Identify which cell holds the provided text, then report its (x, y) central coordinate. 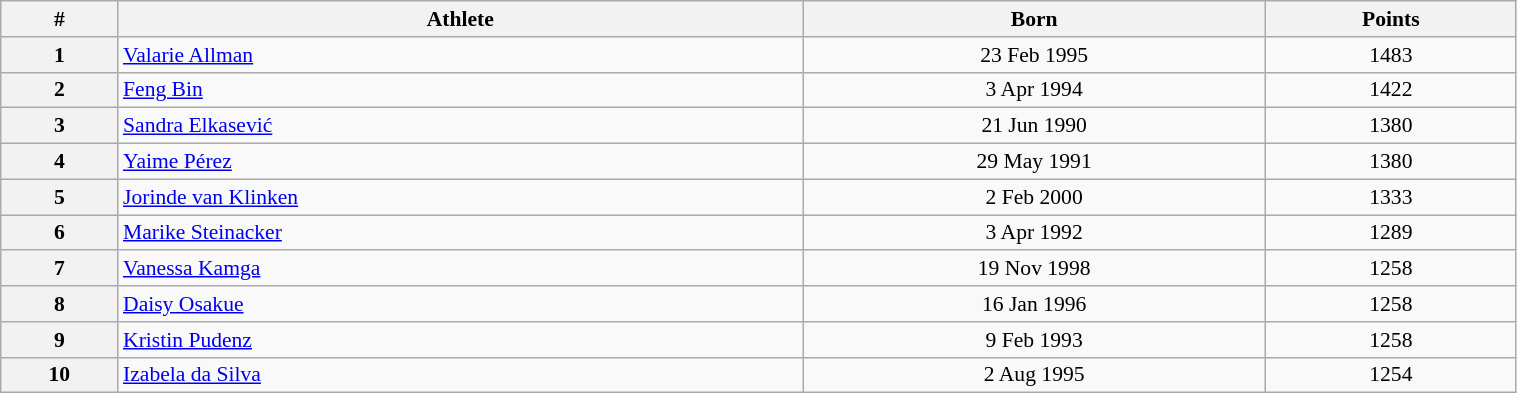
3 (60, 126)
Points (1391, 19)
4 (60, 162)
19 Nov 1998 (1034, 269)
3 Apr 1994 (1034, 90)
Yaime Pérez (460, 162)
Born (1034, 19)
1289 (1391, 233)
7 (60, 269)
10 (60, 375)
1333 (1391, 197)
Marike Steinacker (460, 233)
Vanessa Kamga (460, 269)
6 (60, 233)
1422 (1391, 90)
Izabela da Silva (460, 375)
5 (60, 197)
8 (60, 304)
Valarie Allman (460, 55)
2 Feb 2000 (1034, 197)
23 Feb 1995 (1034, 55)
9 Feb 1993 (1034, 340)
16 Jan 1996 (1034, 304)
2 Aug 1995 (1034, 375)
2 (60, 90)
Jorinde van Klinken (460, 197)
Feng Bin (460, 90)
9 (60, 340)
21 Jun 1990 (1034, 126)
1483 (1391, 55)
29 May 1991 (1034, 162)
Sandra Elkasević (460, 126)
1 (60, 55)
Daisy Osakue (460, 304)
Athlete (460, 19)
1254 (1391, 375)
Kristin Pudenz (460, 340)
3 Apr 1992 (1034, 233)
# (60, 19)
